Return the [X, Y] coordinate for the center point of the cell that contains the specified text.  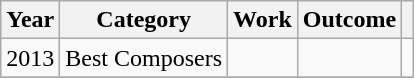
2013 [30, 58]
Outcome [349, 20]
Year [30, 20]
Category [144, 20]
Work [263, 20]
Best Composers [144, 58]
